Pinpoint the cell where the given text exists, returning its (X, Y) midpoint coordinate. 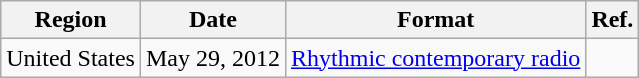
Format (436, 20)
Ref. (612, 20)
United States (71, 58)
Rhythmic contemporary radio (436, 58)
May 29, 2012 (212, 58)
Region (71, 20)
Date (212, 20)
